Provide the (x, y) coordinate of the cell's center where the given text is located.  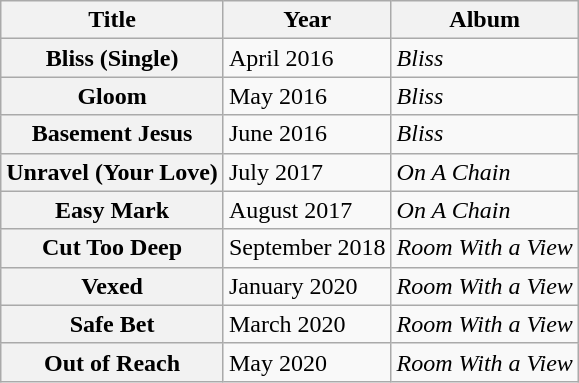
Cut Too Deep (112, 248)
July 2017 (307, 172)
Basement Jesus (112, 134)
Out of Reach (112, 362)
May 2016 (307, 96)
Bliss (Single) (112, 58)
January 2020 (307, 286)
Gloom (112, 96)
Title (112, 20)
April 2016 (307, 58)
Year (307, 20)
Unravel (Your Love) (112, 172)
June 2016 (307, 134)
August 2017 (307, 210)
Album (484, 20)
Vexed (112, 286)
May 2020 (307, 362)
September 2018 (307, 248)
March 2020 (307, 324)
Safe Bet (112, 324)
Easy Mark (112, 210)
